Return the [X, Y] coordinate for the center point of the cell that contains the specified text.  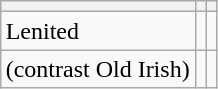
Lenited [98, 31]
(contrast Old Irish) [98, 69]
